Capture the cell that displays the provided text and extract its (X, Y) central coordinate. 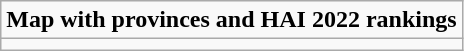
Map with provinces and HAI 2022 rankings (232, 20)
